Locate the cell with the specified text and output its (X, Y) center coordinate. 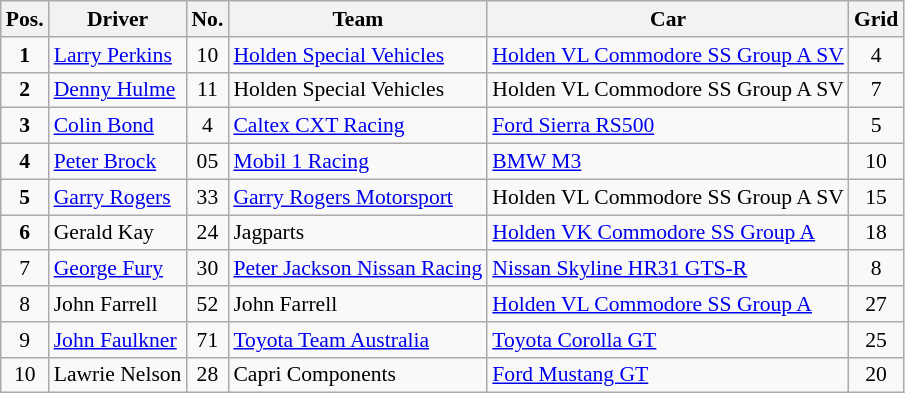
Driver (118, 19)
Car (668, 19)
Colin Bond (118, 126)
11 (207, 90)
Garry Rogers (118, 197)
Ford Sierra RS500 (668, 126)
Ford Mustang GT (668, 375)
Toyota Corolla GT (668, 340)
Team (358, 19)
Jagparts (358, 233)
Toyota Team Australia (358, 340)
Garry Rogers Motorsport (358, 197)
Larry Perkins (118, 55)
30 (207, 269)
BMW M3 (668, 162)
Lawrie Nelson (118, 375)
Caltex CXT Racing (358, 126)
John Faulkner (118, 340)
05 (207, 162)
3 (25, 126)
24 (207, 233)
Peter Brock (118, 162)
71 (207, 340)
6 (25, 233)
1 (25, 55)
52 (207, 304)
Peter Jackson Nissan Racing (358, 269)
27 (876, 304)
Grid (876, 19)
Holden VL Commodore SS Group A (668, 304)
Capri Components (358, 375)
25 (876, 340)
9 (25, 340)
George Fury (118, 269)
Mobil 1 Racing (358, 162)
15 (876, 197)
Nissan Skyline HR31 GTS-R (668, 269)
28 (207, 375)
Holden VK Commodore SS Group A (668, 233)
33 (207, 197)
2 (25, 90)
Denny Hulme (118, 90)
20 (876, 375)
Gerald Kay (118, 233)
18 (876, 233)
Pos. (25, 19)
No. (207, 19)
